Return the [X, Y] coordinate for the center point of the cell that contains the specified text.  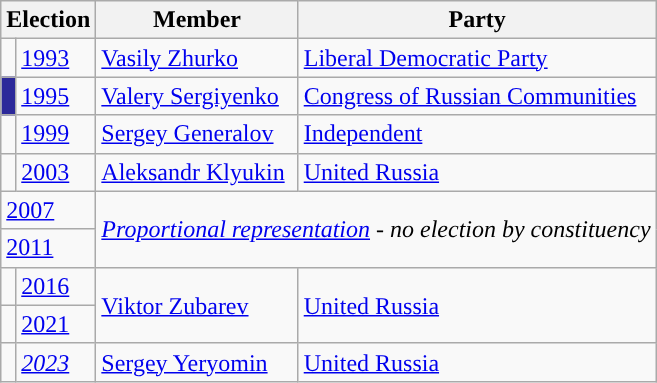
Sergey Yeryomin [197, 362]
2016 [56, 286]
2011 [48, 248]
Proportional representation - no election by constituency [376, 229]
2003 [56, 172]
Independent [477, 134]
Valery Sergiyenko [197, 96]
2021 [56, 324]
Member [197, 20]
Election [48, 20]
Aleksandr Klyukin [197, 172]
Viktor Zubarev [197, 305]
2023 [56, 362]
2007 [48, 210]
Party [477, 20]
Vasily Zhurko [197, 58]
1999 [56, 134]
Congress of Russian Communities [477, 96]
1995 [56, 96]
1993 [56, 58]
Liberal Democratic Party [477, 58]
Sergey Generalov [197, 134]
